From the cell containing the given text, extract its center point as [X, Y] coordinate. 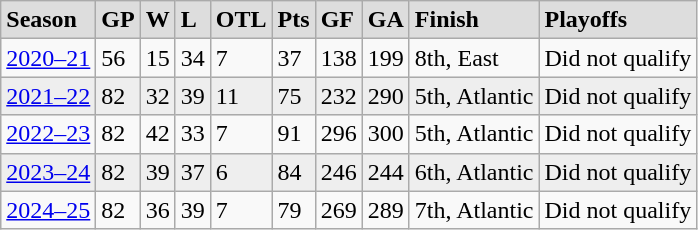
GA [386, 20]
2023–24 [48, 172]
32 [158, 96]
Playoffs [618, 20]
11 [241, 96]
91 [294, 134]
OTL [241, 20]
GF [338, 20]
36 [158, 210]
246 [338, 172]
8th, East [474, 58]
296 [338, 134]
Season [48, 20]
Finish [474, 20]
42 [158, 134]
2020–21 [48, 58]
33 [192, 134]
138 [338, 58]
79 [294, 210]
W [158, 20]
244 [386, 172]
199 [386, 58]
6 [241, 172]
2022–23 [48, 134]
34 [192, 58]
75 [294, 96]
GP [118, 20]
L [192, 20]
6th, Atlantic [474, 172]
7th, Atlantic [474, 210]
269 [338, 210]
232 [338, 96]
56 [118, 58]
Pts [294, 20]
84 [294, 172]
290 [386, 96]
2024–25 [48, 210]
289 [386, 210]
15 [158, 58]
300 [386, 134]
2021–22 [48, 96]
